Return the (x, y) coordinate for the center point of the cell that contains the specified text.  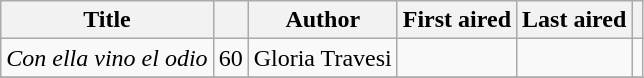
Author (322, 20)
60 (230, 58)
Con ella vino el odio (107, 58)
Last aired (574, 20)
First aired (456, 20)
Gloria Travesi (322, 58)
Title (107, 20)
